For the text-containing cell, return its midpoint in [x, y] coordinate format. 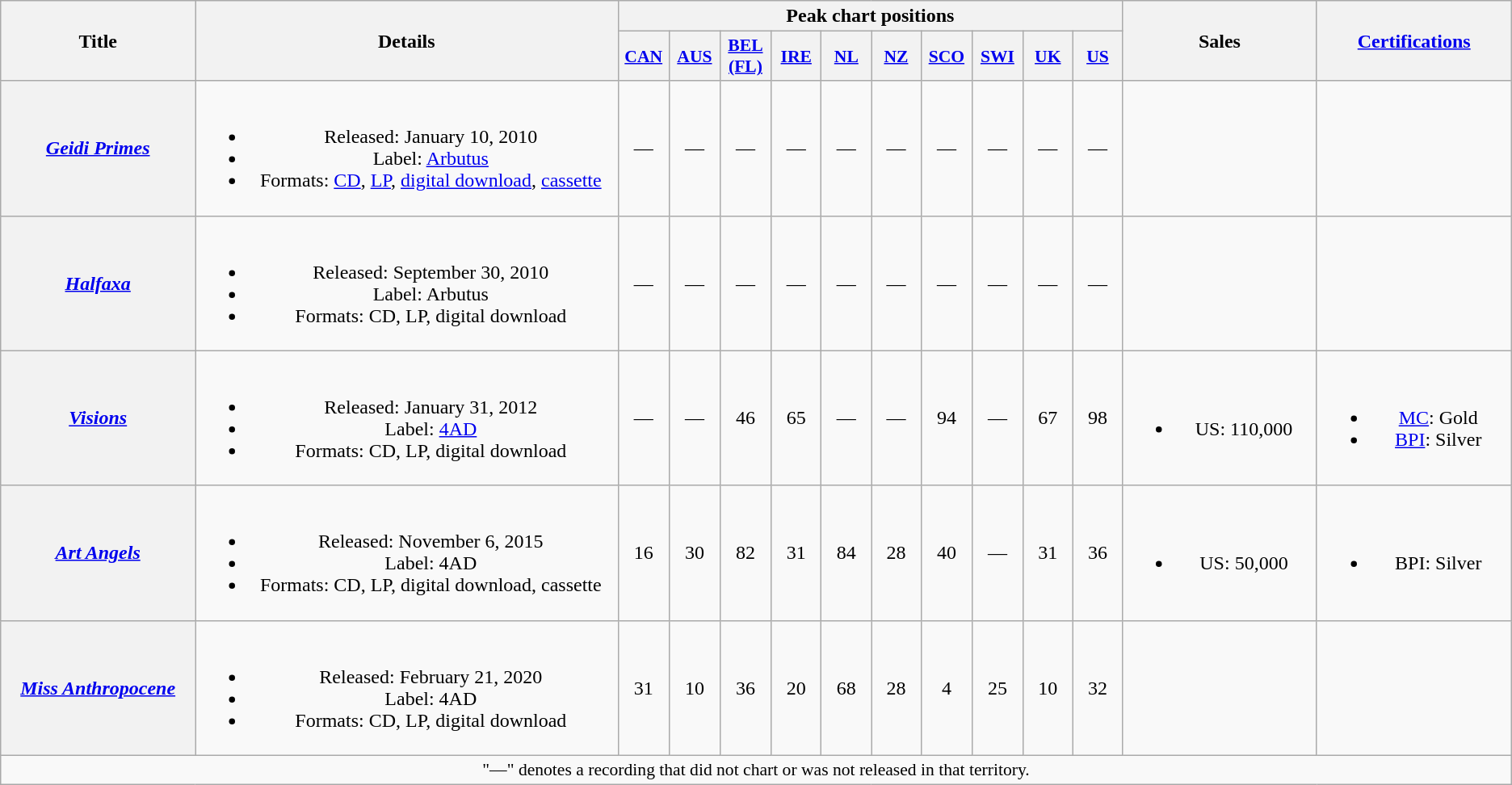
82 [745, 552]
98 [1097, 418]
UK [1048, 57]
Details [407, 40]
Halfaxa [99, 283]
20 [796, 688]
32 [1097, 688]
30 [695, 552]
Released: February 21, 2020Label: 4ADFormats: CD, LP, digital download [407, 688]
16 [643, 552]
MC: GoldBPI: Silver [1413, 418]
IRE [796, 57]
Visions [99, 418]
BPI: Silver [1413, 552]
Title [99, 40]
84 [846, 552]
US [1097, 57]
40 [947, 552]
SCO [947, 57]
46 [745, 418]
NL [846, 57]
4 [947, 688]
NZ [897, 57]
Sales [1220, 40]
CAN [643, 57]
Peak chart positions [871, 16]
68 [846, 688]
BEL(FL) [745, 57]
65 [796, 418]
25 [997, 688]
Released: January 31, 2012Label: 4ADFormats: CD, LP, digital download [407, 418]
Miss Anthropocene [99, 688]
"—" denotes a recording that did not chart or was not released in that territory. [756, 770]
Released: January 10, 2010Label: ArbutusFormats: CD, LP, digital download, cassette [407, 149]
SWI [997, 57]
US: 110,000 [1220, 418]
94 [947, 418]
AUS [695, 57]
Released: September 30, 2010Label: ArbutusFormats: CD, LP, digital download [407, 283]
Geidi Primes [99, 149]
Art Angels [99, 552]
US: 50,000 [1220, 552]
67 [1048, 418]
Released: November 6, 2015Label: 4ADFormats: CD, LP, digital download, cassette [407, 552]
Certifications [1413, 40]
